For the text-containing cell, return its midpoint in (x, y) coordinate format. 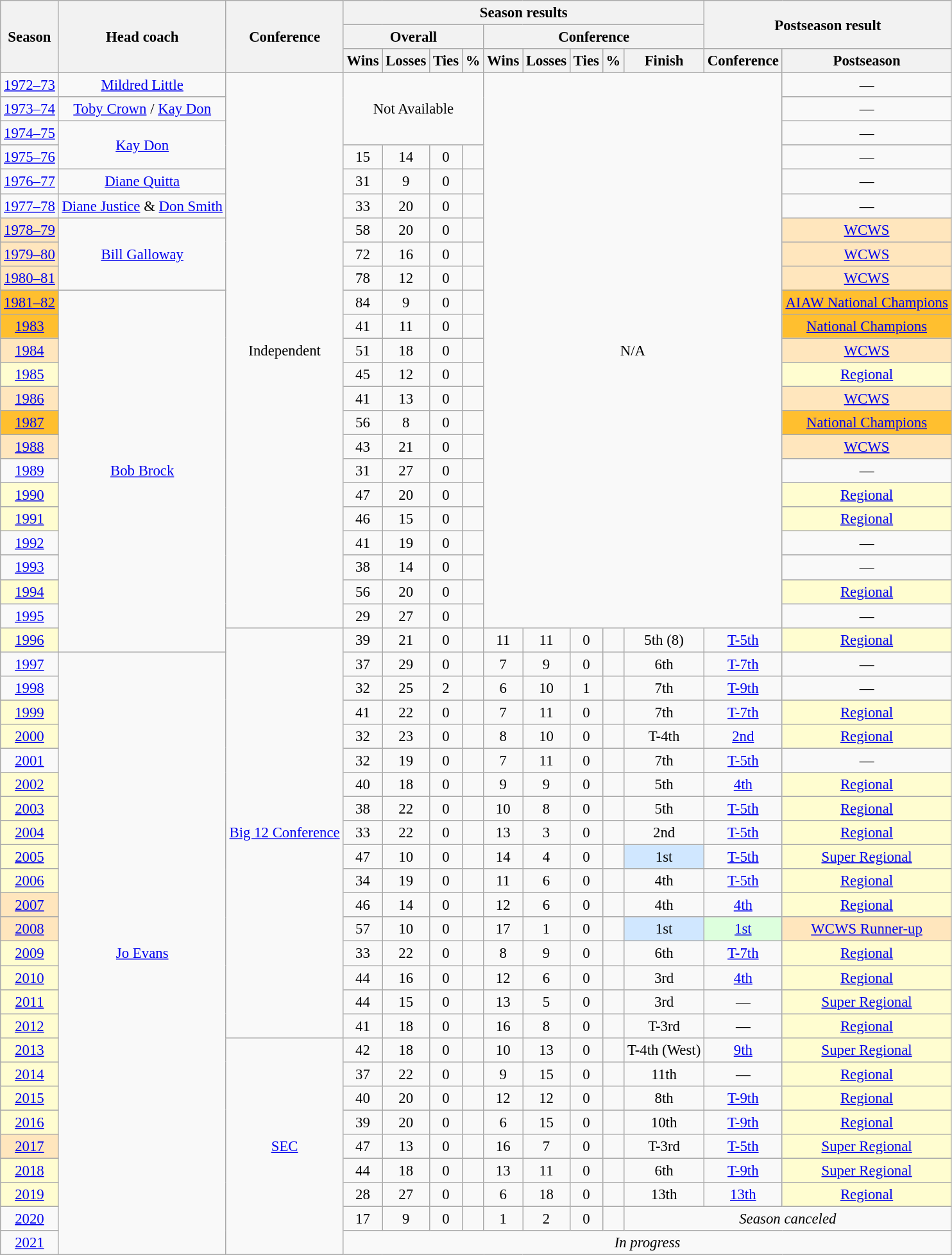
1979–80 (30, 254)
2000 (30, 737)
2003 (30, 809)
1995 (30, 616)
51 (363, 350)
43 (363, 447)
Diane Justice & Don Smith (142, 206)
42 (363, 1050)
T-4th (West) (665, 1050)
84 (363, 302)
Season results (523, 13)
2021 (30, 1243)
Season canceled (788, 1219)
In progress (647, 1243)
1997 (30, 664)
2015 (30, 1098)
1992 (30, 543)
1993 (30, 568)
1974–75 (30, 133)
Diane Quitta (142, 182)
AIAW National Champions (867, 302)
1972–73 (30, 85)
Bill Galloway (142, 254)
2018 (30, 1170)
1998 (30, 688)
Kay Don (142, 145)
Jo Evans (142, 953)
Independent (285, 350)
1987 (30, 423)
2020 (30, 1219)
2009 (30, 953)
2005 (30, 857)
2004 (30, 833)
23 (406, 737)
1975–76 (30, 157)
2016 (30, 1122)
2013 (30, 1050)
45 (363, 375)
Not Available (413, 109)
1984 (30, 350)
9th (744, 1050)
11th (665, 1074)
1986 (30, 398)
1973–74 (30, 109)
Postseason result (828, 24)
1980–81 (30, 278)
Mildred Little (142, 85)
1990 (30, 495)
2006 (30, 881)
Season (30, 37)
Postseason (867, 61)
SEC (285, 1146)
2008 (30, 930)
1999 (30, 712)
1978–79 (30, 230)
72 (363, 254)
Bob Brock (142, 471)
N/A (633, 350)
Toby Crown / Kay Don (142, 109)
2002 (30, 785)
4 (547, 857)
3 (547, 833)
8th (665, 1098)
2011 (30, 1002)
1988 (30, 447)
WCWS Runner-up (867, 930)
2019 (30, 1195)
57 (363, 930)
1985 (30, 375)
10th (665, 1122)
Finish (665, 61)
1996 (30, 640)
5 (547, 1002)
25 (406, 688)
1976–77 (30, 182)
Overall (413, 37)
1977–78 (30, 206)
1989 (30, 471)
1994 (30, 592)
5th (8) (665, 640)
2007 (30, 905)
58 (363, 230)
78 (363, 278)
T-4th (665, 737)
1981–82 (30, 302)
2012 (30, 1026)
2017 (30, 1147)
2010 (30, 978)
Head coach (142, 37)
Big 12 Conference (285, 833)
28 (363, 1195)
2014 (30, 1074)
1991 (30, 519)
34 (363, 881)
1983 (30, 327)
2001 (30, 760)
